Output the [x, y] coordinate of the center of the cell containing the given text.  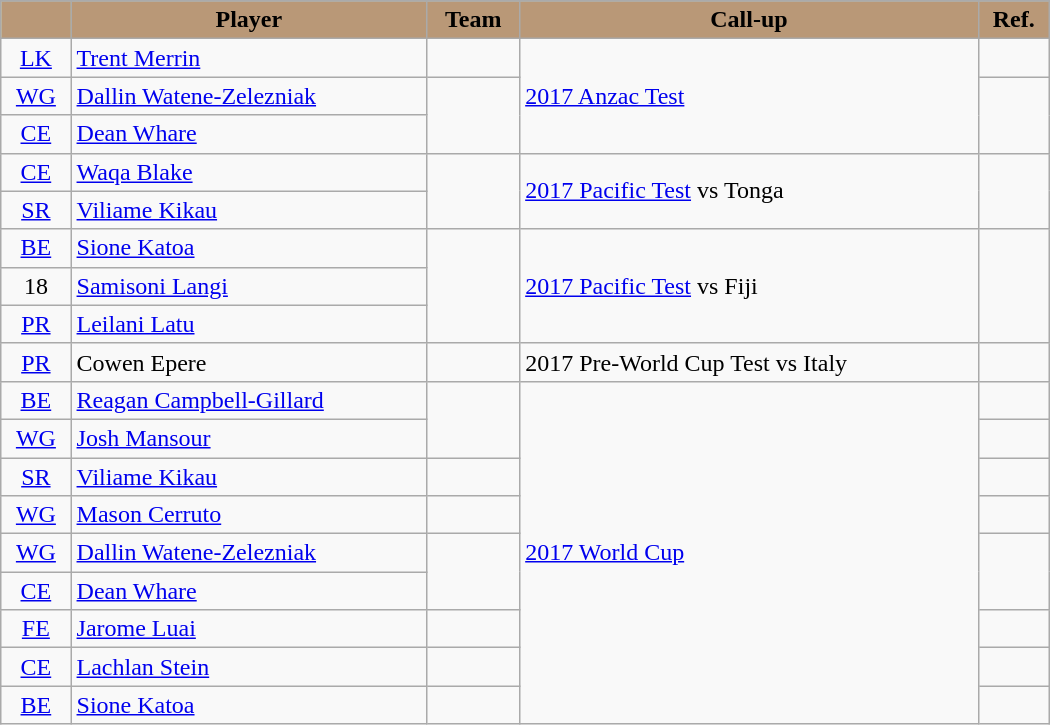
2017 Pacific Test vs Fiji [750, 286]
Cowen Epere [249, 362]
2017 World Cup [750, 552]
2017 Pre-World Cup Test vs Italy [750, 362]
FE [36, 629]
2017 Anzac Test [750, 96]
Leilani Latu [249, 324]
Lachlan Stein [249, 667]
Ref. [1014, 20]
Samisoni Langi [249, 286]
Josh Mansour [249, 438]
Player [249, 20]
Call-up [750, 20]
18 [36, 286]
Jarome Luai [249, 629]
Team [474, 20]
LK [36, 58]
Mason Cerruto [249, 515]
2017 Pacific Test vs Tonga [750, 191]
Reagan Campbell-Gillard [249, 400]
Waqa Blake [249, 172]
Trent Merrin [249, 58]
